Identify which cell holds the provided text, then report its [X, Y] central coordinate. 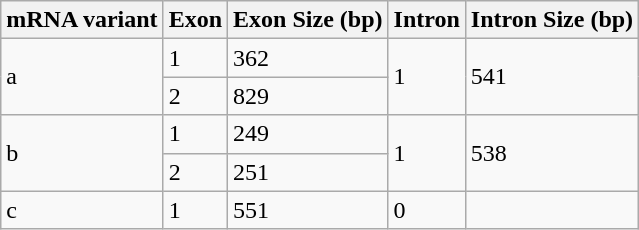
0 [426, 210]
c [82, 210]
362 [308, 58]
a [82, 77]
538 [552, 153]
249 [308, 134]
b [82, 153]
Exon [195, 20]
541 [552, 77]
Exon Size (bp) [308, 20]
Intron [426, 20]
551 [308, 210]
829 [308, 96]
Intron Size (bp) [552, 20]
mRNA variant [82, 20]
251 [308, 172]
